Capture the cell that displays the provided text and extract its [x, y] central coordinate. 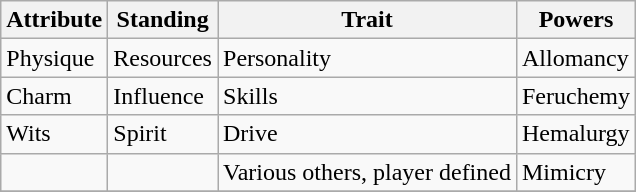
Physique [54, 58]
Attribute [54, 20]
Wits [54, 134]
Personality [368, 58]
Resources [163, 58]
Feruchemy [576, 96]
Influence [163, 96]
Trait [368, 20]
Standing [163, 20]
Drive [368, 134]
Powers [576, 20]
Spirit [163, 134]
Hemalurgy [576, 134]
Mimicry [576, 172]
Skills [368, 96]
Various others, player defined [368, 172]
Allomancy [576, 58]
Charm [54, 96]
